Detect which cell encompasses the target text, then output its (x, y) center coordinate. 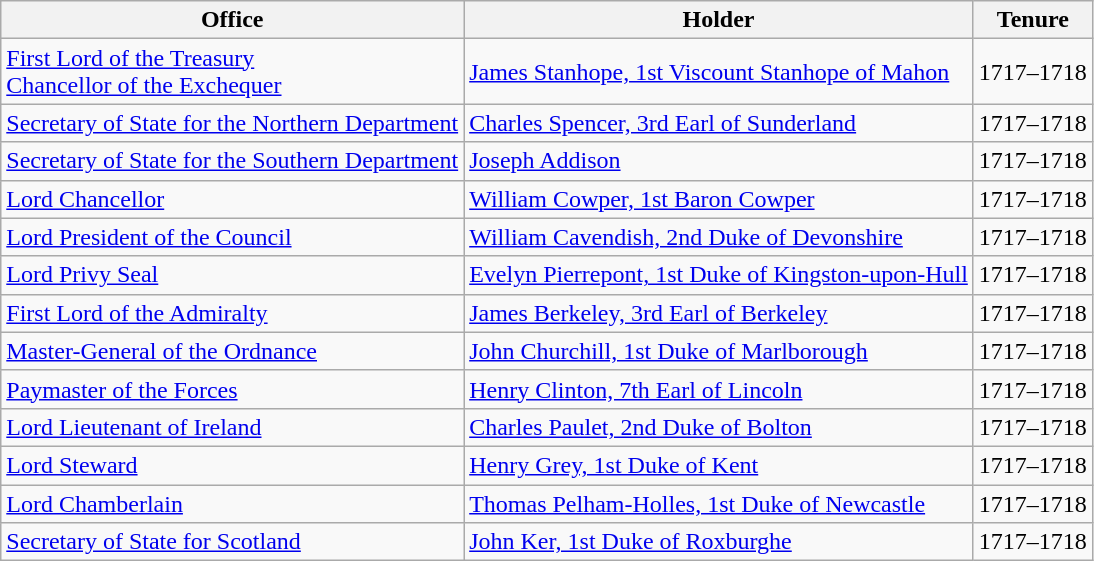
Office (232, 20)
Lord Chancellor (232, 199)
Holder (719, 20)
Henry Clinton, 7th Earl of Lincoln (719, 389)
William Cavendish, 2nd Duke of Devonshire (719, 237)
Secretary of State for the Southern Department (232, 161)
John Churchill, 1st Duke of Marlborough (719, 351)
James Stanhope, 1st Viscount Stanhope of Mahon (719, 72)
First Lord of the TreasuryChancellor of the Exchequer (232, 72)
Tenure (1032, 20)
Charles Paulet, 2nd Duke of Bolton (719, 427)
James Berkeley, 3rd Earl of Berkeley (719, 313)
Henry Grey, 1st Duke of Kent (719, 465)
Joseph Addison (719, 161)
Charles Spencer, 3rd Earl of Sunderland (719, 123)
Lord Chamberlain (232, 503)
Evelyn Pierrepont, 1st Duke of Kingston-upon-Hull (719, 275)
Lord President of the Council (232, 237)
Lord Privy Seal (232, 275)
Lord Lieutenant of Ireland (232, 427)
First Lord of the Admiralty (232, 313)
Lord Steward (232, 465)
Thomas Pelham-Holles, 1st Duke of Newcastle (719, 503)
Secretary of State for Scotland (232, 542)
William Cowper, 1st Baron Cowper (719, 199)
John Ker, 1st Duke of Roxburghe (719, 542)
Paymaster of the Forces (232, 389)
Master-General of the Ordnance (232, 351)
Secretary of State for the Northern Department (232, 123)
